Capture the cell that displays the provided text and extract its (X, Y) central coordinate. 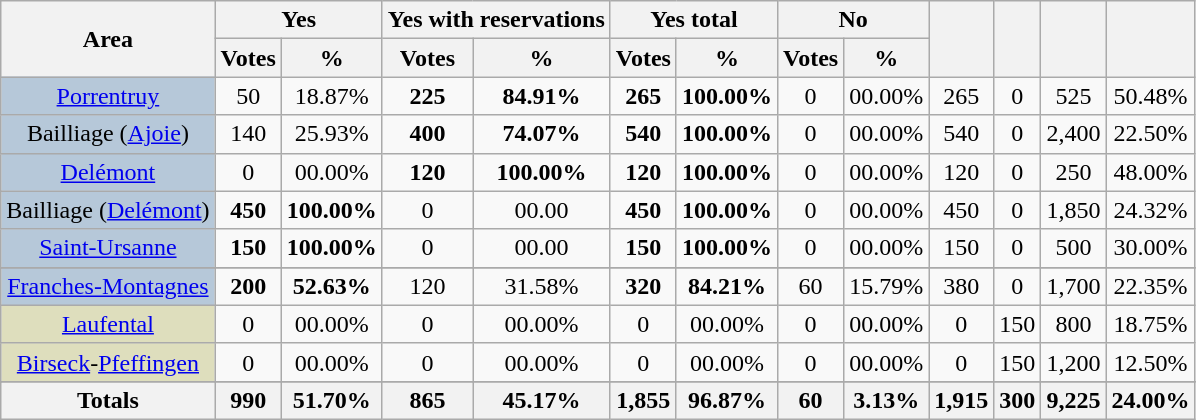
24.32% (1150, 210)
Saint-Ursanne (108, 248)
200 (248, 286)
22.50% (1150, 134)
1,915 (962, 400)
3.13% (886, 400)
22.35% (1150, 286)
300 (1018, 400)
12.50% (1150, 362)
Yes (298, 20)
18.87% (332, 96)
96.87% (726, 400)
No (854, 20)
50.48% (1150, 96)
1,855 (643, 400)
9,225 (1074, 400)
52.63% (332, 286)
74.07% (542, 134)
45.17% (542, 400)
84.91% (542, 96)
Laufental (108, 324)
525 (1074, 96)
800 (1074, 324)
990 (248, 400)
31.58% (542, 286)
Yes total (694, 20)
1,700 (1074, 286)
140 (248, 134)
50 (248, 96)
Totals (108, 400)
48.00% (1150, 172)
Birseck-Pfeffingen (108, 362)
Area (108, 39)
18.75% (1150, 324)
24.00% (1150, 400)
Porrentruy (108, 96)
Franches-Montagnes (108, 286)
225 (427, 96)
320 (643, 286)
Bailliage (Delémont) (108, 210)
15.79% (886, 286)
51.70% (332, 400)
84.21% (726, 286)
Yes with reservations (496, 20)
Delémont (108, 172)
250 (1074, 172)
25.93% (332, 134)
500 (1074, 248)
2,400 (1074, 134)
865 (427, 400)
Bailliage (Ajoie) (108, 134)
400 (427, 134)
1,200 (1074, 362)
380 (962, 286)
30.00% (1150, 248)
1,850 (1074, 210)
